For the text-containing cell, return its midpoint in (x, y) coordinate format. 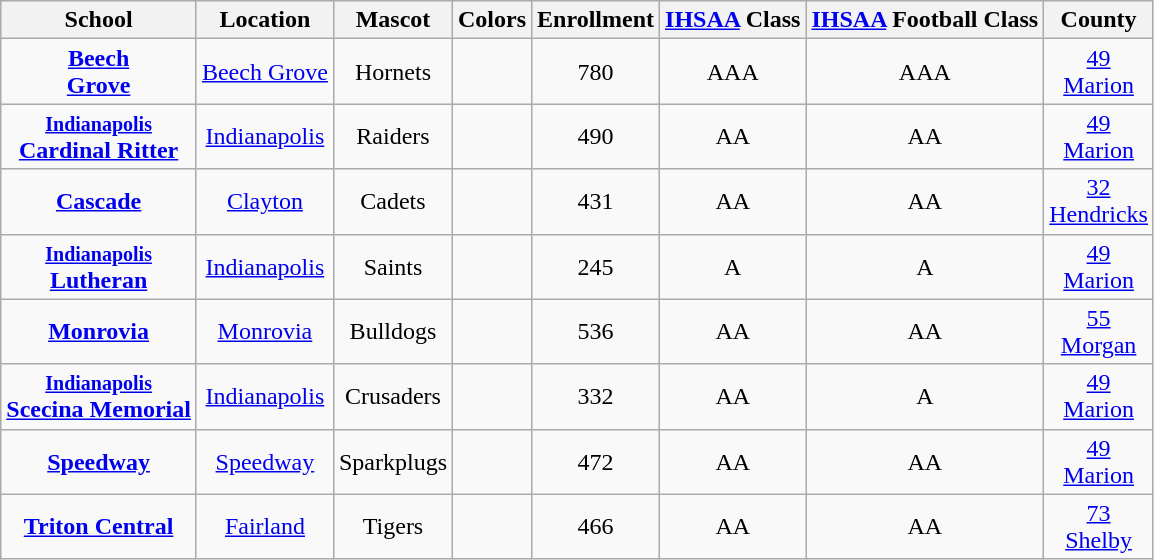
73Shelby (1099, 526)
55Morgan (1099, 332)
IndianapolisScecina Memorial (99, 396)
472 (596, 462)
780 (596, 72)
245 (596, 266)
IndianapolisCardinal Ritter (99, 136)
490 (596, 136)
Clayton (264, 202)
Saints (392, 266)
Cascade (99, 202)
431 (596, 202)
BeechGrove (99, 72)
Bulldogs (392, 332)
Crusaders (392, 396)
IndianapolisLutheran (99, 266)
IHSAA Class (733, 20)
Sparkplugs (392, 462)
466 (596, 526)
Location (264, 20)
County (1099, 20)
32Hendricks (1099, 202)
Tigers (392, 526)
Fairland (264, 526)
Raiders (392, 136)
Colors (492, 20)
IHSAA Football Class (925, 20)
School (99, 20)
536 (596, 332)
Mascot (392, 20)
Enrollment (596, 20)
Hornets (392, 72)
Cadets (392, 202)
332 (596, 396)
49 Marion (1099, 462)
Beech Grove (264, 72)
Triton Central (99, 526)
